For the text-containing cell, return its midpoint in [x, y] coordinate format. 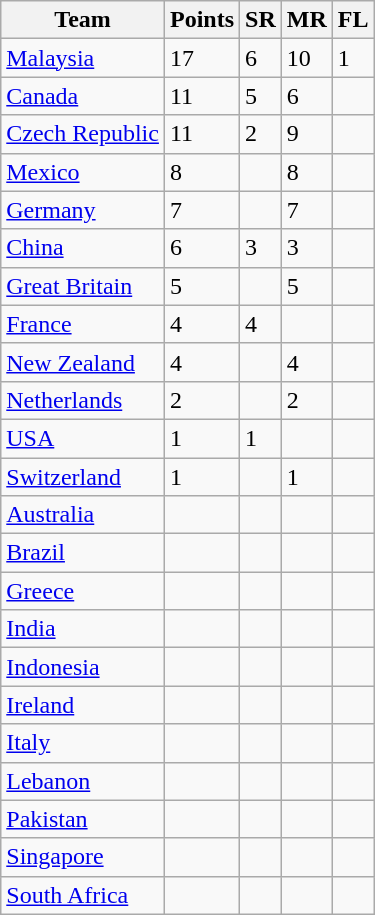
Germany [83, 210]
Malaysia [83, 58]
Australia [83, 515]
Italy [83, 743]
China [83, 248]
Points [202, 20]
SR [261, 20]
Mexico [83, 172]
USA [83, 438]
Pakistan [83, 819]
Singapore [83, 857]
17 [202, 58]
Greece [83, 591]
Great Britain [83, 286]
10 [306, 58]
Canada [83, 96]
Netherlands [83, 400]
Indonesia [83, 667]
Lebanon [83, 781]
Switzerland [83, 477]
9 [306, 134]
France [83, 324]
Team [83, 20]
New Zealand [83, 362]
FL [353, 20]
MR [306, 20]
Czech Republic [83, 134]
Ireland [83, 705]
India [83, 629]
South Africa [83, 895]
Brazil [83, 553]
